Capture the cell that displays the provided text and extract its [x, y] central coordinate. 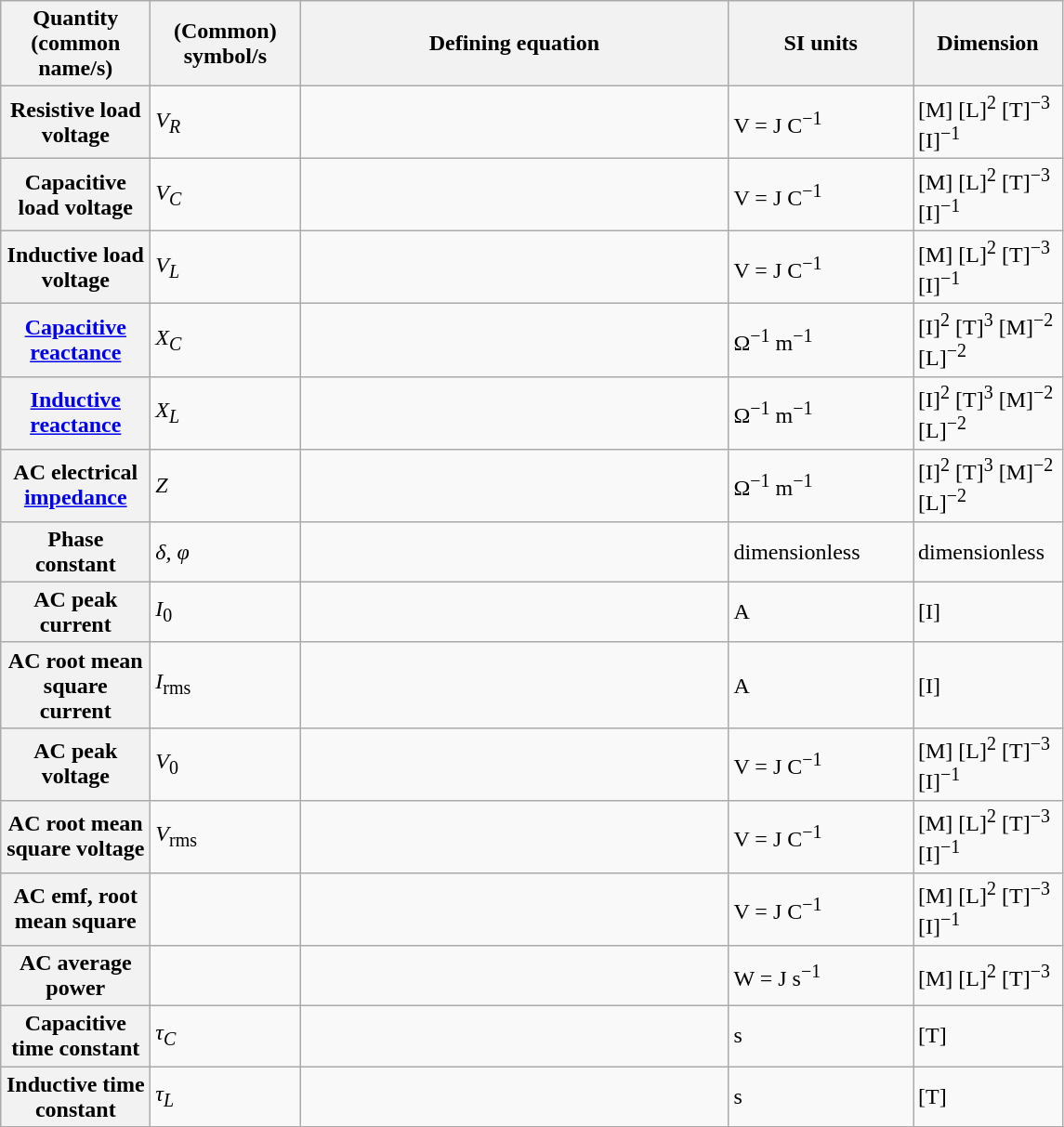
XL [225, 413]
δ, φ [225, 552]
I0 [225, 611]
VL [225, 268]
AC peak voltage [76, 764]
AC emf, root mean square [76, 909]
[M] [L]2 [T]−3 [987, 976]
VR [225, 123]
Vrms [225, 836]
Defining equation [515, 44]
Phase constant [76, 552]
Capacitive load voltage [76, 195]
VC [225, 195]
Dimension [987, 44]
XC [225, 340]
AC root mean square current [76, 685]
Inductive reactance [76, 413]
Capacitive reactance [76, 340]
AC peak current [76, 611]
Irms [225, 685]
Capacitive time constant [76, 1035]
τL [225, 1096]
Inductive load voltage [76, 268]
τC [225, 1035]
Quantity (common name/s) [76, 44]
Z [225, 485]
AC average power [76, 976]
V0 [225, 764]
AC root mean square voltage [76, 836]
Inductive time constant [76, 1096]
W = J s−1 [821, 976]
Resistive load voltage [76, 123]
(Common) symbol/s [225, 44]
AC electrical impedance [76, 485]
SI units [821, 44]
